Provide the (X, Y) coordinate of the cell's center where the given text is located.  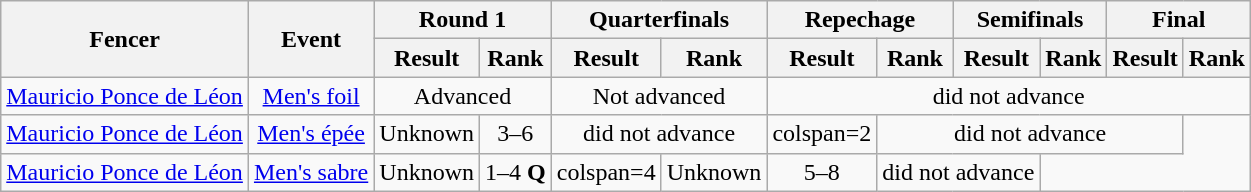
Repechage (860, 20)
colspan=2 (822, 134)
Men's épée (310, 134)
Not advanced (659, 96)
1–4 Q (516, 172)
Fencer (125, 39)
3–6 (516, 134)
Event (310, 39)
Semifinals (1030, 20)
colspan=4 (606, 172)
Men's foil (310, 96)
Men's sabre (310, 172)
Advanced (462, 96)
5–8 (822, 172)
Quarterfinals (659, 20)
Round 1 (462, 20)
Final (1179, 20)
